Capture the cell that displays the provided text and extract its [x, y] central coordinate. 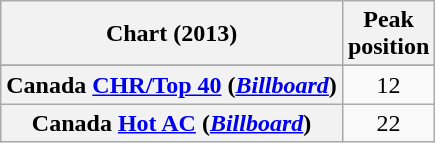
Canada CHR/Top 40 (Billboard) [172, 85]
Chart (2013) [172, 34]
12 [388, 85]
Peakposition [388, 34]
22 [388, 123]
Canada Hot AC (Billboard) [172, 123]
